Identify which cell holds the provided text, then report its (x, y) central coordinate. 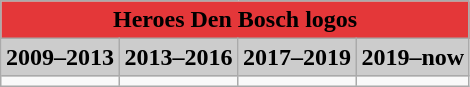
2019–now (412, 57)
2009–2013 (60, 57)
2017–2019 (297, 57)
Heroes Den Bosch logos (236, 20)
2013–2016 (178, 57)
